Extract the (X, Y) coordinate from the center of the cell holding the provided text.  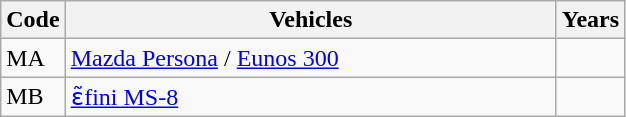
Code (33, 20)
Years (590, 20)
Vehicles (310, 20)
Mazda Persona / Eunos 300 (310, 58)
MB (33, 97)
ɛ̃fini MS-8 (310, 97)
MA (33, 58)
